Search for the cell housing the specified text and yield its (X, Y) center coordinate. 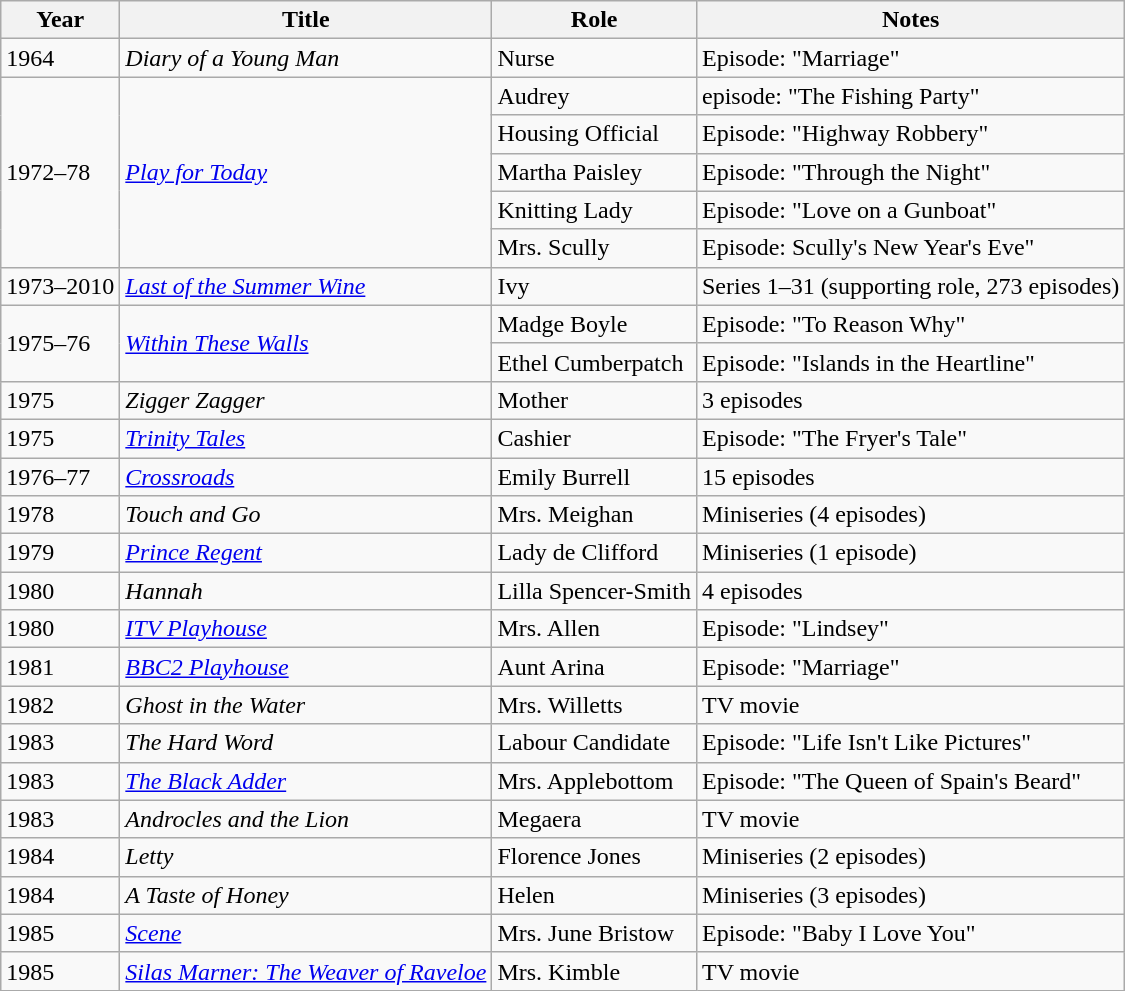
BBC2 Playhouse (306, 667)
Ethel Cumberpatch (594, 362)
1972–78 (60, 172)
Series 1–31 (supporting role, 273 episodes) (910, 286)
Last of the Summer Wine (306, 286)
Episode: "To Reason Why" (910, 324)
Episode: Scully's New Year's Eve" (910, 248)
1973–2010 (60, 286)
Episode: "Baby I Love You" (910, 933)
Episode: "The Fryer's Tale" (910, 438)
Lilla Spencer-Smith (594, 591)
Mrs. Kimble (594, 971)
Madge Boyle (594, 324)
Mrs. Applebottom (594, 781)
1976–77 (60, 477)
Play for Today (306, 172)
The Black Adder (306, 781)
Emily Burrell (594, 477)
1964 (60, 58)
Crossroads (306, 477)
Zigger Zagger (306, 400)
Mrs. Willetts (594, 705)
Martha Paisley (594, 172)
Miniseries (2 episodes) (910, 857)
Diary of a Young Man (306, 58)
Mrs. Allen (594, 629)
Prince Regent (306, 553)
Episode: "Life Isn't Like Pictures" (910, 743)
1978 (60, 515)
Nurse (594, 58)
Role (594, 20)
Aunt Arina (594, 667)
Within These Walls (306, 343)
Scene (306, 933)
ITV Playhouse (306, 629)
Megaera (594, 819)
Ghost in the Water (306, 705)
Mrs. Scully (594, 248)
Cashier (594, 438)
Miniseries (1 episode) (910, 553)
Hannah (306, 591)
Episode: "Highway Robbery" (910, 134)
Housing Official (594, 134)
Lady de Clifford (594, 553)
3 episodes (910, 400)
4 episodes (910, 591)
Helen (594, 895)
Mrs. Meighan (594, 515)
1975–76 (60, 343)
Episode: "The Queen of Spain's Beard" (910, 781)
A Taste of Honey (306, 895)
Miniseries (4 episodes) (910, 515)
The Hard Word (306, 743)
Ivy (594, 286)
episode: "The Fishing Party" (910, 96)
Knitting Lady (594, 210)
Episode: "Lindsey" (910, 629)
Episode: "Love on a Gunboat" (910, 210)
Mrs. June Bristow (594, 933)
Miniseries (3 episodes) (910, 895)
Episode: "Through the Night" (910, 172)
1982 (60, 705)
1979 (60, 553)
Letty (306, 857)
Episode: "Islands in the Heartline" (910, 362)
Notes (910, 20)
15 episodes (910, 477)
Trinity Tales (306, 438)
Florence Jones (594, 857)
Labour Candidate (594, 743)
Audrey (594, 96)
Title (306, 20)
Silas Marner: The Weaver of Raveloe (306, 971)
1981 (60, 667)
Touch and Go (306, 515)
Mother (594, 400)
Year (60, 20)
Androcles and the Lion (306, 819)
